Scan for the cell matching the given text and deliver its [x, y] coordinate at center. 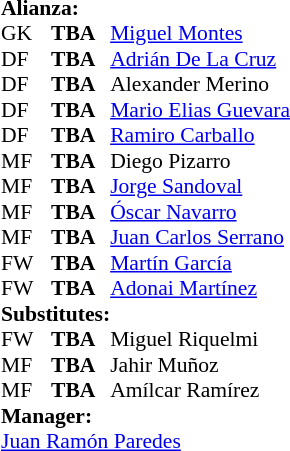
Adonai Martínez [200, 289]
Alexander Merino [200, 85]
Miguel Montes [200, 33]
GK [26, 33]
Jahir Muñoz [200, 365]
Adrián De La Cruz [200, 59]
Amílcar Ramírez [200, 391]
Jorge Sandoval [200, 187]
Ramiro Carballo [200, 135]
Mario Elias Guevara [200, 110]
Diego Pizarro [200, 161]
Substitutes: [56, 314]
Miguel Riquelmi [200, 339]
Manager: [146, 416]
Óscar Navarro [200, 212]
Juan Carlos Serrano [200, 237]
Martín García [200, 263]
